Scan for the cell matching the given text and deliver its [x, y] coordinate at center. 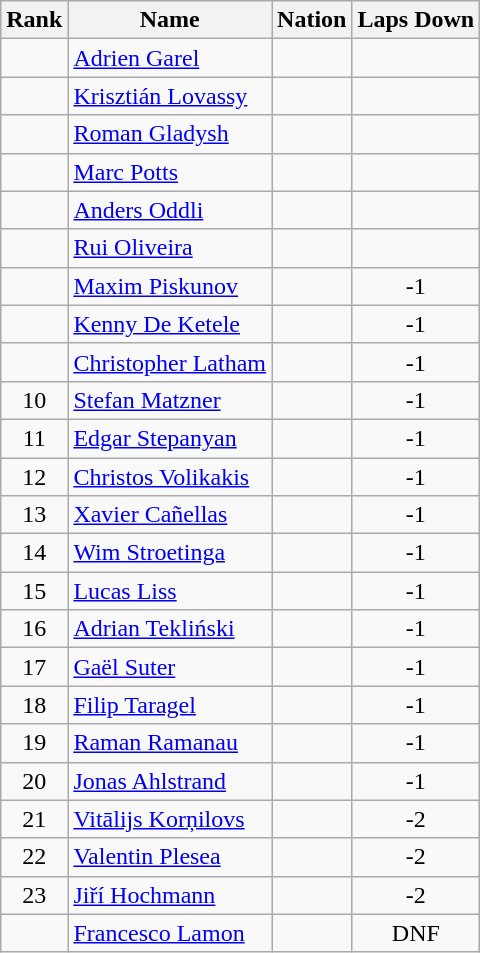
Stefan Matzner [170, 400]
Xavier Cañellas [170, 515]
Name [170, 20]
Adrian Tekliński [170, 629]
Laps Down [416, 20]
Wim Stroetinga [170, 553]
16 [34, 629]
Krisztián Lovassy [170, 96]
Maxim Piskunov [170, 286]
10 [34, 400]
12 [34, 477]
Jonas Ahlstrand [170, 781]
Vitālijs Korņilovs [170, 819]
Nation [312, 20]
Filip Taragel [170, 705]
13 [34, 515]
11 [34, 438]
Rui Oliveira [170, 248]
21 [34, 819]
20 [34, 781]
DNF [416, 933]
15 [34, 591]
19 [34, 743]
Rank [34, 20]
Marc Potts [170, 172]
Roman Gladysh [170, 134]
Edgar Stepanyan [170, 438]
Raman Ramanau [170, 743]
14 [34, 553]
17 [34, 667]
Francesco Lamon [170, 933]
Valentin Plesea [170, 857]
Anders Oddli [170, 210]
Lucas Liss [170, 591]
Jiří Hochmann [170, 895]
Adrien Garel [170, 58]
Kenny De Ketele [170, 324]
Christopher Latham [170, 362]
22 [34, 857]
23 [34, 895]
Christos Volikakis [170, 477]
18 [34, 705]
Gaël Suter [170, 667]
